Determine the [x, y] coordinate at the center of the cell enclosing the given text.  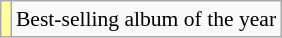
Best-selling album of the year [146, 19]
